Pinpoint the cell where the given text exists, returning its (X, Y) midpoint coordinate. 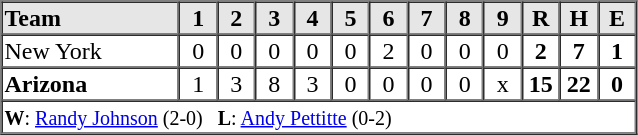
4 (312, 18)
Team (91, 18)
15 (541, 84)
Arizona (91, 84)
W: Randy Johnson (2-0) L: Andy Pettitte (0-2) (319, 116)
H (579, 18)
9 (503, 18)
E (617, 18)
R (541, 18)
6 (388, 18)
New York (91, 50)
5 (350, 18)
22 (579, 84)
x (503, 84)
